Output the [X, Y] coordinate of the center of the cell containing the given text.  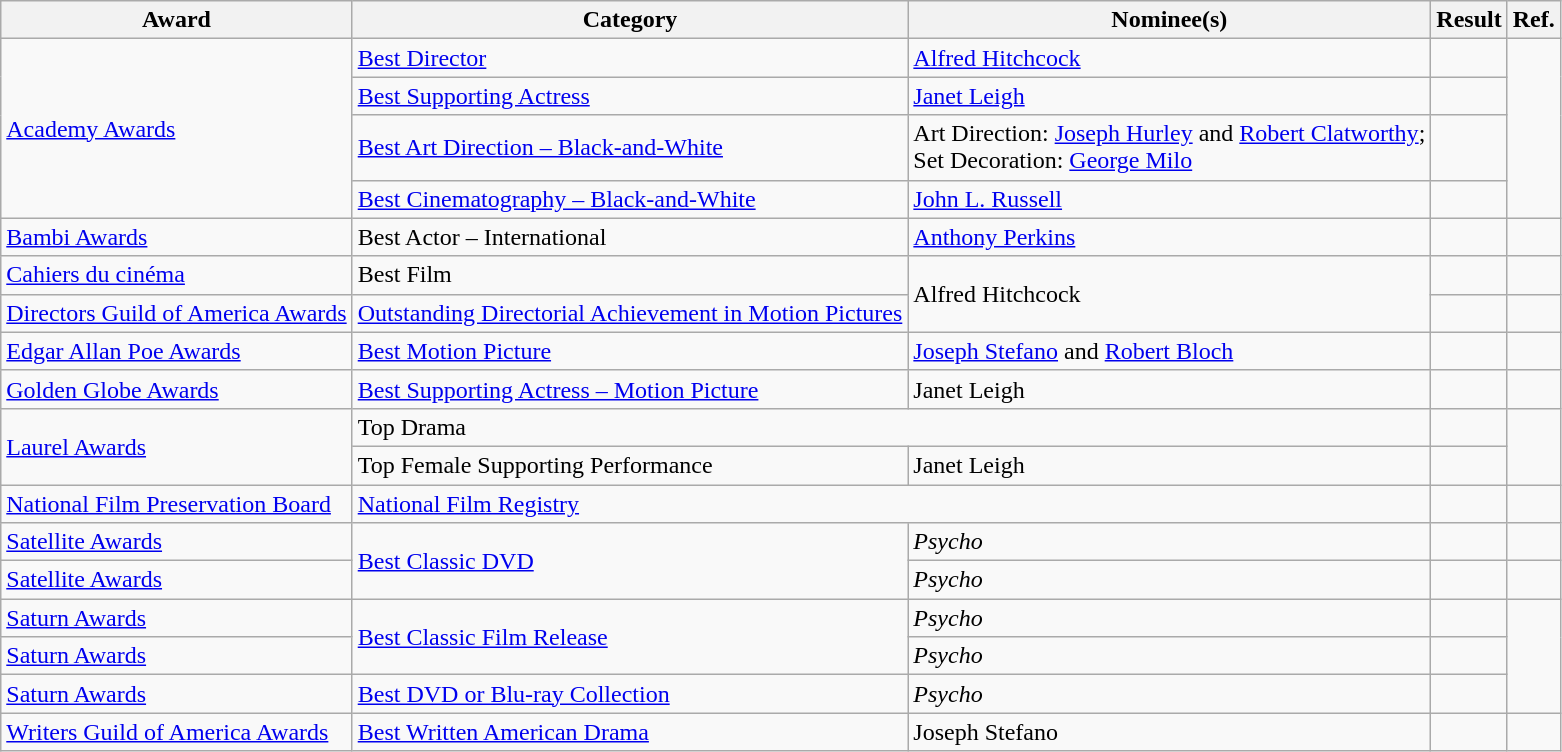
National Film Registry [892, 503]
Best Cinematography – Black-and-White [630, 199]
Writers Guild of America Awards [176, 732]
Best Written American Drama [630, 732]
Best DVD or Blu-ray Collection [630, 694]
Ref. [1534, 20]
Bambi Awards [176, 237]
Best Supporting Actress [630, 96]
Best Classic DVD [630, 561]
Art Direction: Joseph Hurley and Robert Clatworthy; Set Decoration: George Milo [1170, 148]
Cahiers du cinéma [176, 275]
Top Drama [892, 427]
Best Motion Picture [630, 351]
Laurel Awards [176, 446]
Best Director [630, 58]
Best Art Direction – Black-and-White [630, 148]
Category [630, 20]
Directors Guild of America Awards [176, 313]
Best Actor – International [630, 237]
Joseph Stefano and Robert Bloch [1170, 351]
Best Supporting Actress – Motion Picture [630, 389]
Joseph Stefano [1170, 732]
Anthony Perkins [1170, 237]
John L. Russell [1170, 199]
Award [176, 20]
Outstanding Directorial Achievement in Motion Pictures [630, 313]
National Film Preservation Board [176, 503]
Golden Globe Awards [176, 389]
Top Female Supporting Performance [630, 465]
Best Film [630, 275]
Nominee(s) [1170, 20]
Edgar Allan Poe Awards [176, 351]
Result [1469, 20]
Academy Awards [176, 128]
Best Classic Film Release [630, 637]
